Search for the cell housing the specified text and yield its [X, Y] center coordinate. 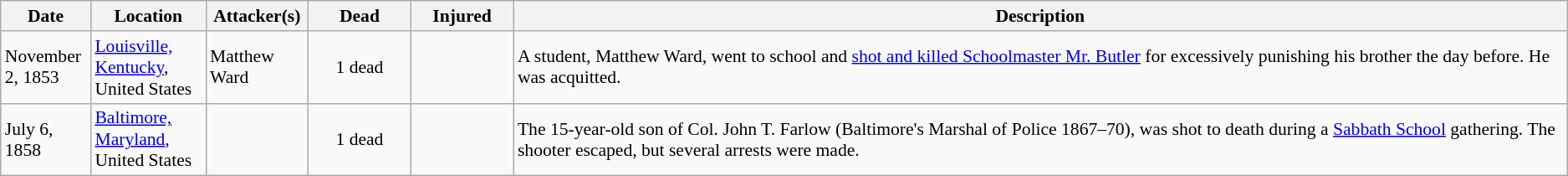
November 2, 1853 [46, 67]
Matthew Ward [258, 67]
Louisville, Kentucky, United States [148, 67]
Dead [360, 16]
Attacker(s) [258, 16]
Description [1040, 16]
Injured [462, 16]
Baltimore, Maryland, United States [148, 139]
July 6, 1858 [46, 139]
Date [46, 16]
Location [148, 16]
